Identify which cell holds the provided text, then report its (x, y) central coordinate. 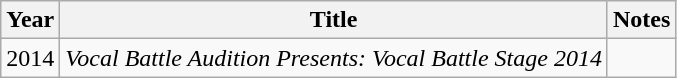
2014 (30, 58)
Notes (641, 20)
Vocal Battle Audition Presents: Vocal Battle Stage 2014 (334, 58)
Title (334, 20)
Year (30, 20)
